Find where the given text appears and provide that cell's center as (x, y) coordinate. 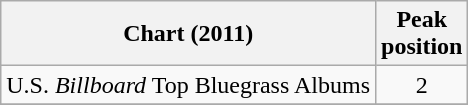
2 (422, 85)
Peakposition (422, 34)
Chart (2011) (188, 34)
U.S. Billboard Top Bluegrass Albums (188, 85)
